From the cell containing the given text, extract its center point as [x, y] coordinate. 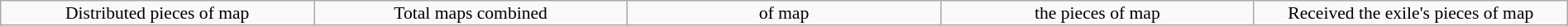
the pieces of map [1097, 13]
of map [784, 13]
Total maps combined [471, 13]
Received the exile's pieces of map [1411, 13]
Distributed pieces of map [157, 13]
